For the text-containing cell, return its midpoint in [x, y] coordinate format. 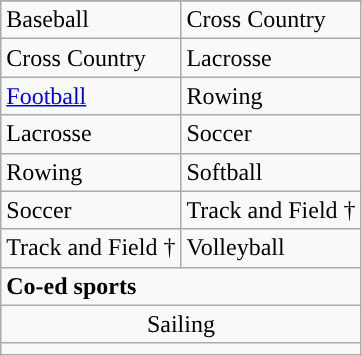
Football [91, 96]
Sailing [181, 324]
Softball [271, 172]
Co-ed sports [181, 286]
Baseball [91, 20]
Volleyball [271, 248]
